Search for the cell housing the specified text and yield its (X, Y) center coordinate. 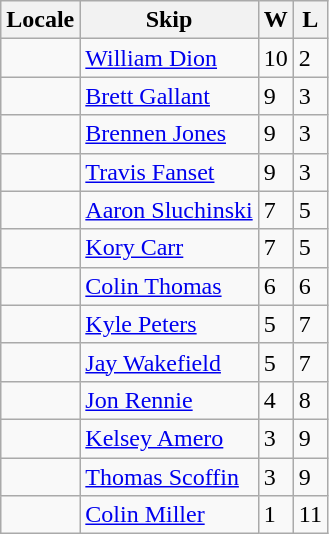
William Dion (169, 58)
Colin Thomas (169, 286)
W (276, 20)
Kyle Peters (169, 324)
Skip (169, 20)
Travis Fanset (169, 172)
Colin Miller (169, 515)
10 (276, 58)
Brennen Jones (169, 134)
4 (276, 400)
Aaron Sluchinski (169, 210)
8 (310, 400)
Locale (40, 20)
2 (310, 58)
L (310, 20)
Kory Carr (169, 248)
1 (276, 515)
Jay Wakefield (169, 362)
11 (310, 515)
Thomas Scoffin (169, 477)
Kelsey Amero (169, 438)
Brett Gallant (169, 96)
Jon Rennie (169, 400)
